Scan for the cell matching the given text and deliver its (X, Y) coordinate at center. 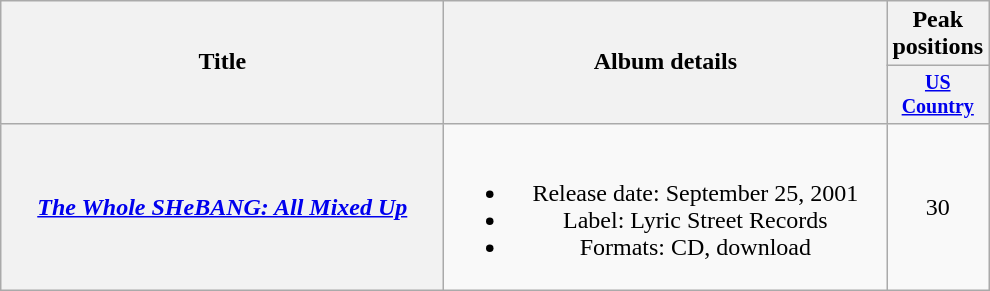
The Whole SHeBANG: All Mixed Up (222, 206)
Album details (666, 62)
US Country (938, 94)
Release date: September 25, 2001Label: Lyric Street RecordsFormats: CD, download (666, 206)
Title (222, 62)
30 (938, 206)
Peak positions (938, 34)
